Return (x, y) of the center of cell containing provided text 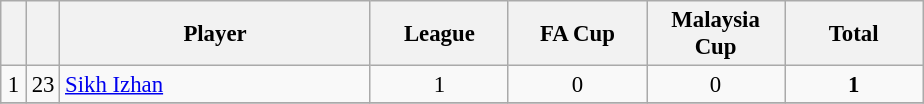
Total (854, 34)
League (439, 34)
23 (42, 85)
Sikh Izhan (216, 85)
FA Cup (577, 34)
Malaysia Cup (715, 34)
Player (216, 34)
